Scan for the cell matching the given text and deliver its (x, y) coordinate at center. 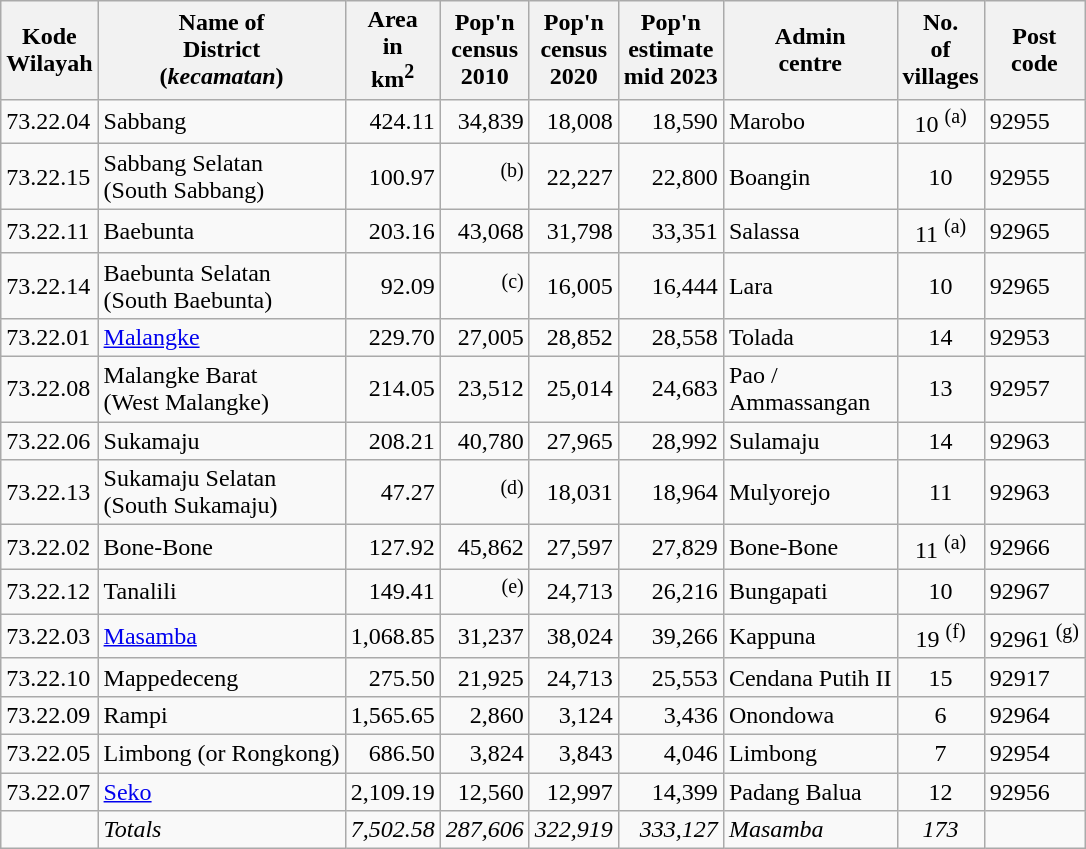
287,606 (484, 830)
Salassa (810, 232)
92957 (1034, 390)
23,512 (484, 390)
73.22.09 (50, 716)
92954 (1034, 754)
424.11 (392, 122)
1,068.85 (392, 636)
10 (a) (940, 122)
333,127 (670, 830)
27,005 (484, 338)
16,005 (574, 286)
Tanalili (222, 592)
27,597 (574, 548)
Pop'nestimatemid 2023 (670, 50)
Bungapati (810, 592)
73.22.08 (50, 390)
Kode Wilayah (50, 50)
(b) (484, 176)
275.50 (392, 677)
13 (940, 390)
Rampi (222, 716)
229.70 (392, 338)
73.22.01 (50, 338)
Sukamaju (222, 441)
Lara (810, 286)
1,565.65 (392, 716)
7,502.58 (392, 830)
73.22.06 (50, 441)
28,852 (574, 338)
24,683 (670, 390)
Limbong (or Rongkong) (222, 754)
(c) (484, 286)
173 (940, 830)
Seko (222, 792)
27,965 (574, 441)
Sukamaju Selatan(South Sukamaju) (222, 492)
Sabbang Selatan(South Sabbang) (222, 176)
19 (f) (940, 636)
214.05 (392, 390)
Padang Balua (810, 792)
92964 (1034, 716)
Cendana Putih II (810, 677)
73.22.03 (50, 636)
Limbong (810, 754)
92956 (1034, 792)
28,558 (670, 338)
100.97 (392, 176)
14,399 (670, 792)
Areain km2 (392, 50)
3,124 (574, 716)
322,919 (574, 830)
(d) (484, 492)
39,266 (670, 636)
18,008 (574, 122)
(e) (484, 592)
Sabbang (222, 122)
Baebunta Selatan(South Baebunta) (222, 286)
18,964 (670, 492)
Totals (222, 830)
73.22.02 (50, 548)
34,839 (484, 122)
Malangke Barat (West Malangke) (222, 390)
45,862 (484, 548)
33,351 (670, 232)
2,860 (484, 716)
Kappuna (810, 636)
Malangke (222, 338)
149.41 (392, 592)
7 (940, 754)
28,992 (670, 441)
11 (940, 492)
Marobo (810, 122)
92953 (1034, 338)
Sulamaju (810, 441)
6 (940, 716)
208.21 (392, 441)
12 (940, 792)
73.22.12 (50, 592)
21,925 (484, 677)
Baebunta (222, 232)
Name ofDistrict(kecamatan) (222, 50)
Postcode (1034, 50)
No.of villages (940, 50)
686.50 (392, 754)
47.27 (392, 492)
26,216 (670, 592)
73.22.14 (50, 286)
Pop'ncensus2010 (484, 50)
25,014 (574, 390)
12,997 (574, 792)
18,031 (574, 492)
73.22.13 (50, 492)
Mappedeceng (222, 677)
73.22.04 (50, 122)
27,829 (670, 548)
92.09 (392, 286)
3,843 (574, 754)
127.92 (392, 548)
Pop'ncensus2020 (574, 50)
2,109.19 (392, 792)
31,237 (484, 636)
92917 (1034, 677)
16,444 (670, 286)
Tolada (810, 338)
Pao /Ammassangan (810, 390)
38,024 (574, 636)
73.22.15 (50, 176)
Mulyorejo (810, 492)
22,227 (574, 176)
3,824 (484, 754)
73.22.05 (50, 754)
15 (940, 677)
92966 (1034, 548)
43,068 (484, 232)
Boangin (810, 176)
73.22.10 (50, 677)
92961 (g) (1034, 636)
Admincentre (810, 50)
4,046 (670, 754)
40,780 (484, 441)
73.22.11 (50, 232)
18,590 (670, 122)
22,800 (670, 176)
203.16 (392, 232)
Onondowa (810, 716)
73.22.07 (50, 792)
31,798 (574, 232)
92967 (1034, 592)
25,553 (670, 677)
3,436 (670, 716)
12,560 (484, 792)
